Capture the cell that displays the provided text and extract its (X, Y) central coordinate. 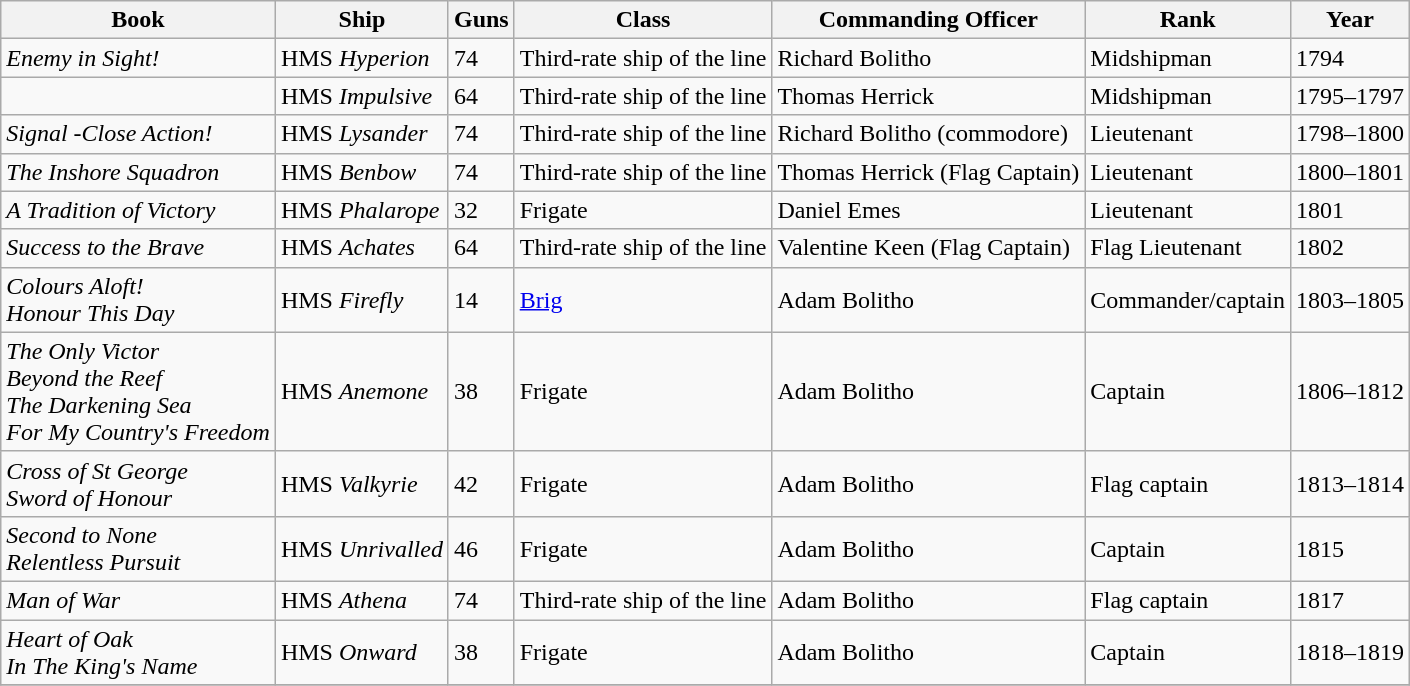
Rank (1188, 20)
Success to the Brave (138, 248)
HMS Onward (362, 652)
HMS Phalarope (362, 210)
HMS Unrivalled (362, 548)
1802 (1350, 248)
Richard Bolitho (commodore) (928, 134)
Richard Bolitho (928, 58)
1817 (1350, 600)
Ship (362, 20)
14 (481, 300)
1818–1819 (1350, 652)
Guns (481, 20)
HMS Athena (362, 600)
Daniel Emes (928, 210)
1813–1814 (1350, 484)
Second to None Relentless Pursuit (138, 548)
Valentine Keen (Flag Captain) (928, 248)
Cross of St George Sword of Honour (138, 484)
Enemy in Sight! (138, 58)
HMS Impulsive (362, 96)
HMS Lysander (362, 134)
Heart of OakIn The King's Name (138, 652)
1803–1805 (1350, 300)
HMS Hyperion (362, 58)
Man of War (138, 600)
42 (481, 484)
1798–1800 (1350, 134)
HMS Benbow (362, 172)
Thomas Herrick (Flag Captain) (928, 172)
HMS Achates (362, 248)
HMS Firefly (362, 300)
The Inshore Squadron (138, 172)
46 (481, 548)
HMS Anemone (362, 392)
Colours Aloft!Honour This Day (138, 300)
Flag Lieutenant (1188, 248)
1800–1801 (1350, 172)
1806–1812 (1350, 392)
Brig (643, 300)
1801 (1350, 210)
Thomas Herrick (928, 96)
Commander/captain (1188, 300)
Class (643, 20)
Year (1350, 20)
32 (481, 210)
1795–1797 (1350, 96)
Commanding Officer (928, 20)
Signal -Close Action! (138, 134)
HMS Valkyrie (362, 484)
Book (138, 20)
1794 (1350, 58)
1815 (1350, 548)
A Tradition of Victory (138, 210)
The Only Victor Beyond the Reef The Darkening Sea For My Country's Freedom (138, 392)
